For the text-containing cell, return its midpoint in [x, y] coordinate format. 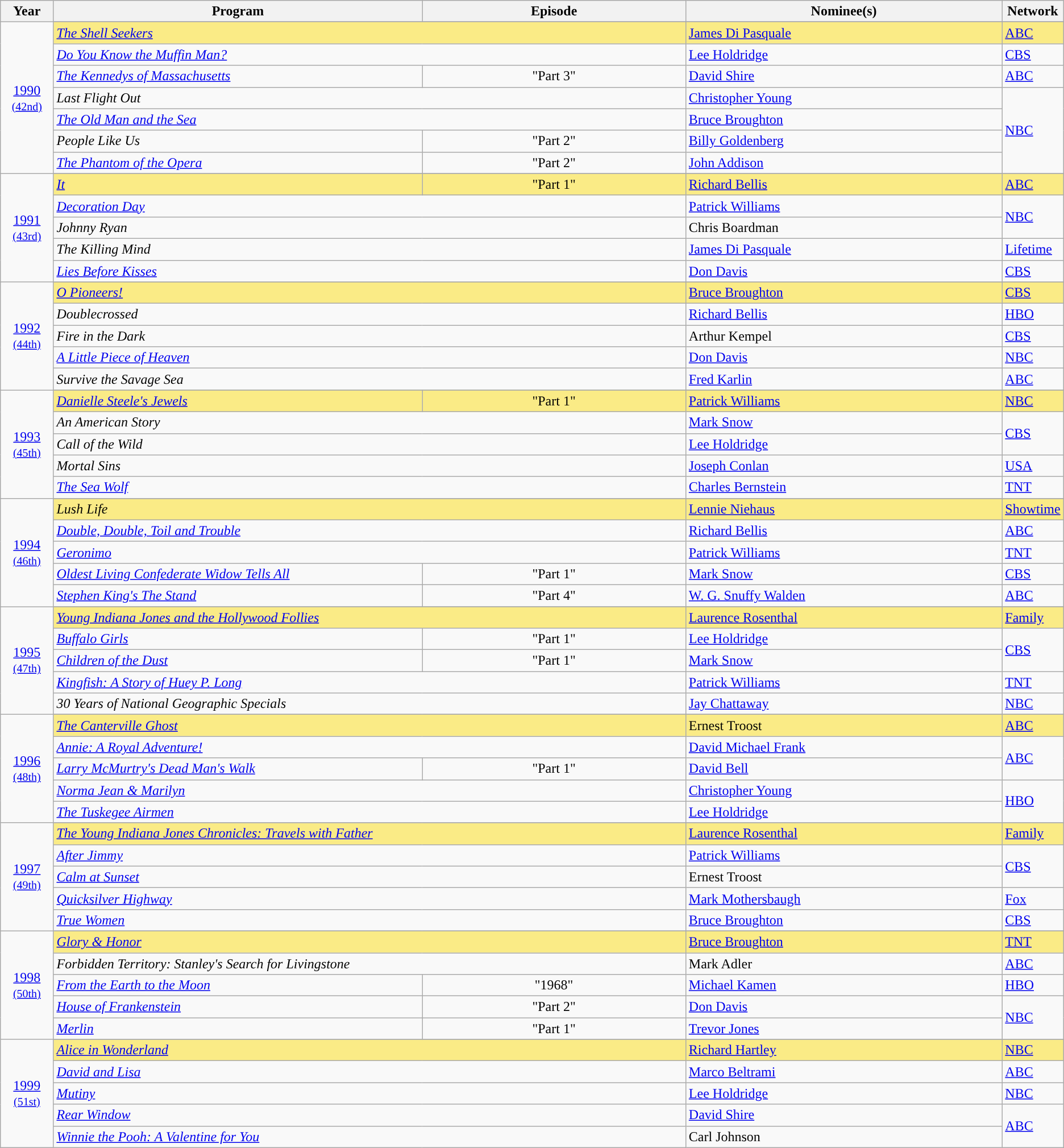
Mark Adler [843, 964]
The Shell Seekers [369, 33]
Billy Goldenberg [843, 141]
Buffalo Girls [238, 639]
The Phantom of the Opera [238, 163]
Calm at Sunset [369, 877]
Marco Beltrami [843, 1072]
1996(48th) [27, 769]
O Pioneers! [369, 293]
Episode [554, 11]
Lifetime [1033, 249]
Trevor Jones [843, 1029]
W. G. Snuffy Walden [843, 595]
An American Story [369, 422]
Last Flight Out [369, 98]
Arthur Kempel [843, 336]
Lennie Niehaus [843, 509]
1994(46th) [27, 552]
Jay Chattaway [843, 704]
Fred Karlin [843, 379]
The Young Indiana Jones Chronicles: Travels with Father [369, 834]
Year [27, 11]
The Old Man and the Sea [369, 119]
David Bell [843, 769]
Survive the Savage Sea [369, 379]
1999(51st) [27, 1093]
1991(43rd) [27, 227]
Lush Life [369, 509]
Quicksilver Highway [369, 898]
30 Years of National Geographic Specials [369, 704]
1995(47th) [27, 660]
Joseph Conlan [843, 466]
Fire in the Dark [369, 336]
"Part 4" [554, 595]
1993(45th) [27, 444]
The Kennedys of Massachusetts [238, 76]
Mark Mothersbaugh [843, 898]
The Canterville Ghost [369, 726]
Lies Before Kisses [369, 271]
Children of the Dust [238, 661]
After Jimmy [369, 855]
Geronimo [369, 552]
A Little Piece of Heaven [369, 358]
Do You Know the Muffin Man? [369, 55]
Larry McMurtry's Dead Man's Walk [238, 769]
Program [238, 11]
"1968" [554, 985]
Danielle Steele's Jewels [238, 401]
Network [1033, 11]
Doublecrossed [369, 314]
"Part 3" [554, 76]
Kingfish: A Story of Huey P. Long [369, 682]
David and Lisa [369, 1072]
It [238, 184]
Norma Jean & Marilyn [369, 790]
The Tuskegee Airmen [369, 812]
Chris Boardman [843, 227]
The Killing Mind [369, 249]
Fox [1033, 898]
Double, Double, Toil and Trouble [369, 531]
1990(42nd) [27, 98]
House of Frankenstein [238, 1007]
1992(44th) [27, 336]
USA [1033, 466]
Forbidden Territory: Stanley's Search for Livingstone [369, 964]
Michael Kamen [843, 985]
Johnny Ryan [369, 227]
Alice in Wonderland [369, 1050]
Richard Hartley [843, 1050]
Mortal Sins [369, 466]
Nominee(s) [843, 11]
Mutiny [369, 1093]
People Like Us [238, 141]
Decoration Day [369, 206]
Winnie the Pooh: A Valentine for You [369, 1137]
Annie: A Royal Adventure! [369, 747]
The Sea Wolf [369, 487]
True Women [369, 920]
Glory & Honor [369, 942]
From the Earth to the Moon [238, 985]
Call of the Wild [369, 444]
Oldest Living Confederate Widow Tells All [238, 574]
John Addison [843, 163]
Young Indiana Jones and the Hollywood Follies [369, 617]
Merlin [238, 1029]
1997(49th) [27, 877]
David Michael Frank [843, 747]
Stephen King's The Stand [238, 595]
1998(50th) [27, 985]
Rear Window [369, 1115]
Charles Bernstein [843, 487]
Carl Johnson [843, 1137]
Showtime [1033, 509]
